Return [x, y] of the center of cell containing provided text 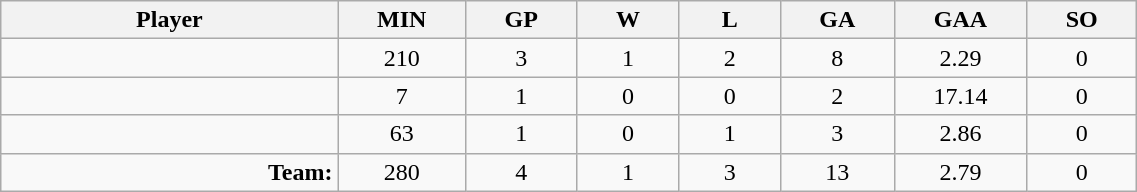
GA [837, 20]
2.79 [960, 172]
W [628, 20]
280 [402, 172]
MIN [402, 20]
L [730, 20]
8 [837, 58]
2.86 [960, 134]
7 [402, 96]
4 [520, 172]
Team: [170, 172]
Player [170, 20]
2.29 [960, 58]
210 [402, 58]
GP [520, 20]
GAA [960, 20]
17.14 [960, 96]
63 [402, 134]
13 [837, 172]
SO [1082, 20]
